Output the (x, y) coordinate of the center of the cell containing the given text.  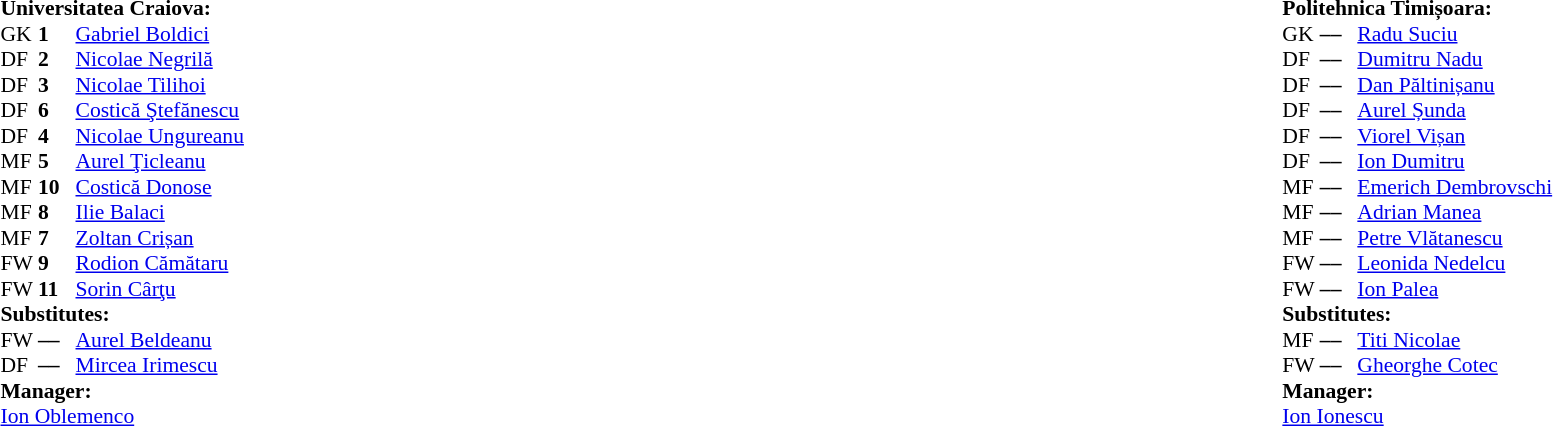
Gheorghe Cotec (1454, 365)
Emerich Dembrovschi (1454, 187)
Aurel Beldeanu (160, 340)
11 (57, 289)
Nicolae Negrilă (160, 59)
Sorin Cârţu (160, 289)
Viorel Vișan (1454, 136)
9 (57, 263)
Gabriel Boldici (160, 34)
Aurel Ţicleanu (160, 161)
Nicolae Ungureanu (160, 136)
Zoltan Crișan (160, 238)
Dumitru Nadu (1454, 59)
3 (57, 85)
10 (57, 187)
Ilie Balaci (160, 213)
Mircea Irimescu (160, 365)
6 (57, 111)
Adrian Manea (1454, 213)
Ion Palea (1454, 289)
Nicolae Tilihoi (160, 85)
1 (57, 34)
Costică Donose (160, 187)
Aurel Șunda (1454, 111)
7 (57, 238)
Ion Dumitru (1454, 161)
Costică Ştefănescu (160, 111)
Titi Nicolae (1454, 340)
Petre Vlătanescu (1454, 238)
2 (57, 59)
5 (57, 161)
Rodion Cămătaru (160, 263)
Dan Păltinișanu (1454, 85)
8 (57, 213)
Leonida Nedelcu (1454, 263)
4 (57, 136)
Radu Suciu (1454, 34)
